Pinpoint the cell where the given text exists, returning its (X, Y) midpoint coordinate. 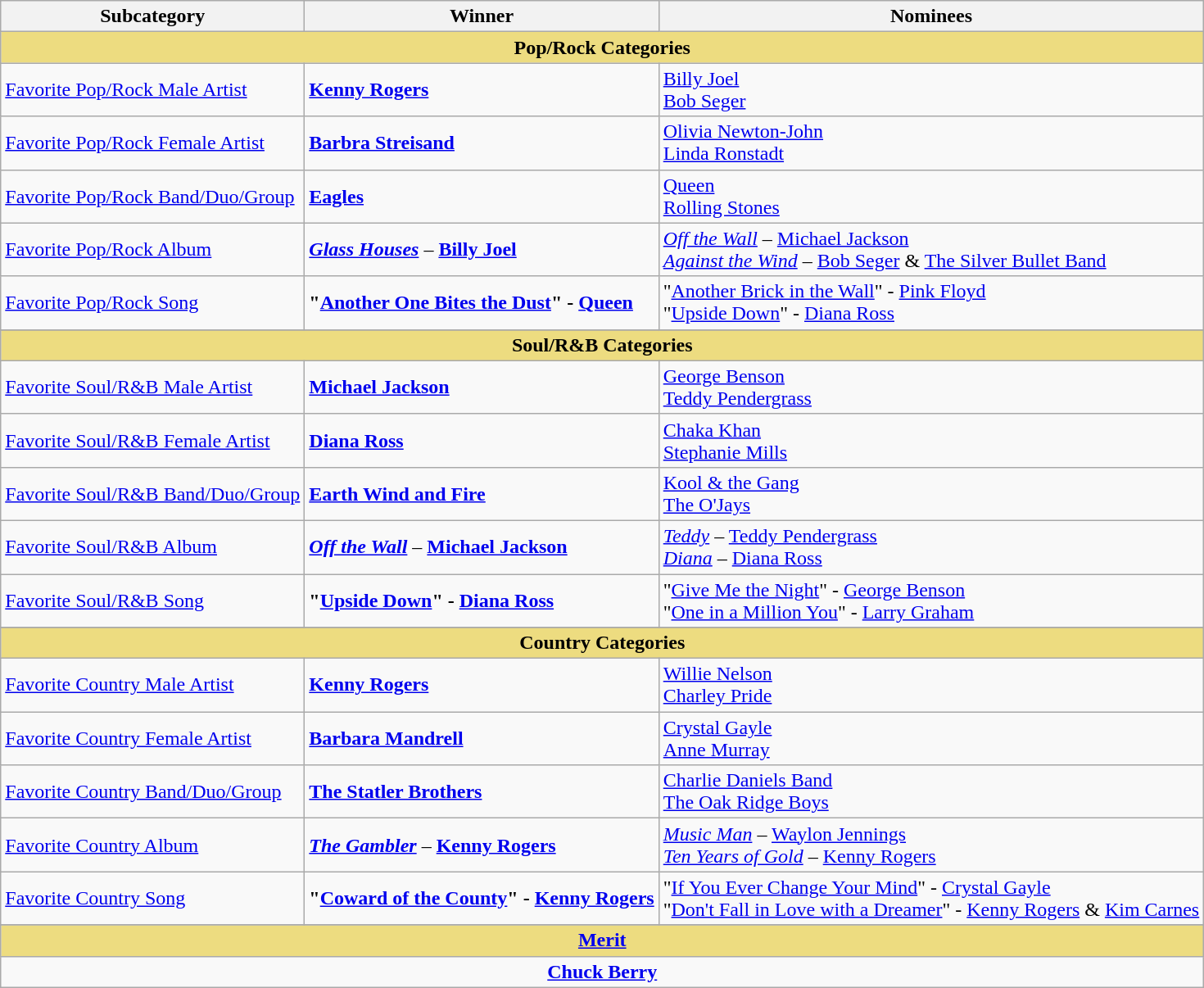
Favorite Country Female Artist (152, 739)
Off the Wall – Michael Jackson Against the Wind – Bob Seger & The Silver Bullet Band (931, 249)
Chuck Berry (603, 972)
Favorite Country Song (152, 898)
Michael Jackson (482, 387)
Favorite Pop/Rock Album (152, 249)
Teddy – Teddy Pendergrass Diana – Diana Ross (931, 547)
Favorite Soul/R&B Album (152, 547)
Favorite Country Album (152, 845)
Favorite Pop/Rock Song (152, 303)
"Another One Bites the Dust" - Queen (482, 303)
Crystal Gayle Anne Murray (931, 739)
"Another Brick in the Wall" - Pink Floyd "Upside Down" - Diana Ross (931, 303)
Favorite Pop/Rock Band/Duo/Group (152, 197)
Subcategory (152, 16)
Queen Rolling Stones (931, 197)
Music Man – Waylon Jennings Ten Years of Gold – Kenny Rogers (931, 845)
"Upside Down" - Diana Ross (482, 600)
Charlie Daniels Band The Oak Ridge Boys (931, 791)
Favorite Country Male Artist (152, 685)
The Gambler – Kenny Rogers (482, 845)
Favorite Country Band/Duo/Group (152, 791)
Soul/R&B Categories (603, 345)
Favorite Soul/R&B Song (152, 600)
Chaka Khan Stephanie Mills (931, 441)
Favorite Pop/Rock Female Artist (152, 143)
Diana Ross (482, 441)
"Coward of the County" - Kenny Rogers (482, 898)
Willie Nelson Charley Pride (931, 685)
Nominees (931, 16)
Barbra Streisand (482, 143)
"Give Me the Night" - George Benson "One in a Million You" - Larry Graham (931, 600)
Kool & the Gang The O'Jays (931, 493)
Favorite Soul/R&B Male Artist (152, 387)
Pop/Rock Categories (603, 48)
The Statler Brothers (482, 791)
Merit (603, 940)
Favorite Soul/R&B Band/Duo/Group (152, 493)
Winner (482, 16)
Barbara Mandrell (482, 739)
Favorite Pop/Rock Male Artist (152, 90)
"If You Ever Change Your Mind" - Crystal Gayle "Don't Fall in Love with a Dreamer" - Kenny Rogers & Kim Carnes (931, 898)
Glass Houses – Billy Joel (482, 249)
Country Categories (603, 643)
Off the Wall – Michael Jackson (482, 547)
Billy Joel Bob Seger (931, 90)
Favorite Soul/R&B Female Artist (152, 441)
Eagles (482, 197)
Earth Wind and Fire (482, 493)
Olivia Newton-John Linda Ronstadt (931, 143)
George Benson Teddy Pendergrass (931, 387)
